Extract the [x, y] coordinate from the center of the cell holding the provided text.  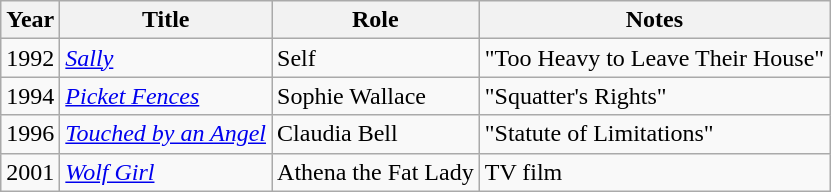
1996 [30, 134]
Touched by an Angel [166, 134]
Picket Fences [166, 96]
Role [376, 20]
Sally [166, 58]
Athena the Fat Lady [376, 172]
"Too Heavy to Leave Their House" [654, 58]
TV film [654, 172]
"Squatter's Rights" [654, 96]
Sophie Wallace [376, 96]
"Statute of Limitations" [654, 134]
1992 [30, 58]
Title [166, 20]
Self [376, 58]
Wolf Girl [166, 172]
Claudia Bell [376, 134]
2001 [30, 172]
1994 [30, 96]
Notes [654, 20]
Year [30, 20]
